Provide the [X, Y] coordinate of the cell's center where the given text is located.  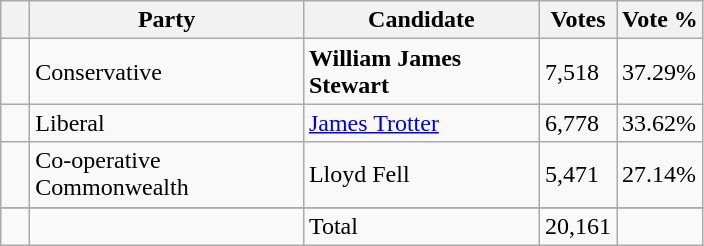
William James Stewart [421, 72]
Conservative [167, 72]
James Trotter [421, 123]
Vote % [660, 20]
Candidate [421, 20]
Party [167, 20]
5,471 [578, 174]
Votes [578, 20]
27.14% [660, 174]
37.29% [660, 72]
6,778 [578, 123]
Co-operative Commonwealth [167, 174]
20,161 [578, 226]
Total [421, 226]
Liberal [167, 123]
7,518 [578, 72]
33.62% [660, 123]
Lloyd Fell [421, 174]
